Pinpoint the cell where the given text exists, returning its [x, y] midpoint coordinate. 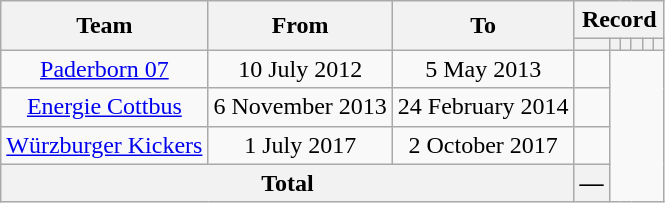
Paderborn 07 [104, 69]
2 October 2017 [483, 145]
10 July 2012 [300, 69]
To [483, 26]
Total [288, 183]
Record [619, 20]
6 November 2013 [300, 107]
5 May 2013 [483, 69]
Team [104, 26]
Energie Cottbus [104, 107]
From [300, 26]
— [592, 183]
1 July 2017 [300, 145]
24 February 2014 [483, 107]
Würzburger Kickers [104, 145]
